Output the (X, Y) coordinate of the center of the cell containing the given text.  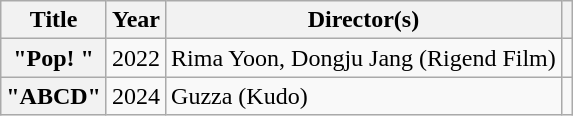
2024 (136, 96)
"Pop! " (54, 58)
Guzza (Kudo) (364, 96)
"ABCD" (54, 96)
Year (136, 20)
2022 (136, 58)
Rima Yoon, Dongju Jang (Rigend Film) (364, 58)
Director(s) (364, 20)
Title (54, 20)
